Pinpoint the cell where the given text exists, returning its [X, Y] midpoint coordinate. 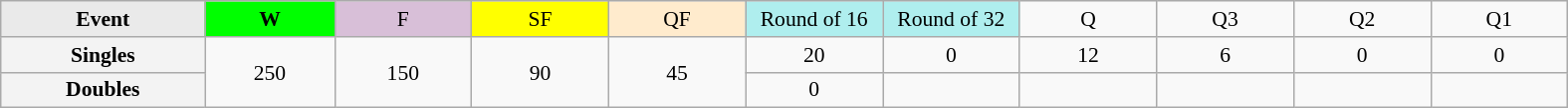
QF [677, 19]
150 [403, 72]
F [403, 19]
Q [1088, 19]
Q1 [1499, 19]
Round of 32 [951, 19]
W [270, 19]
Q3 [1226, 19]
Round of 16 [814, 19]
250 [270, 72]
Event [104, 19]
6 [1226, 55]
90 [541, 72]
45 [677, 72]
Doubles [104, 90]
Q2 [1362, 19]
12 [1088, 55]
20 [814, 55]
SF [541, 19]
Singles [104, 55]
